For the text-containing cell, return its midpoint in [X, Y] coordinate format. 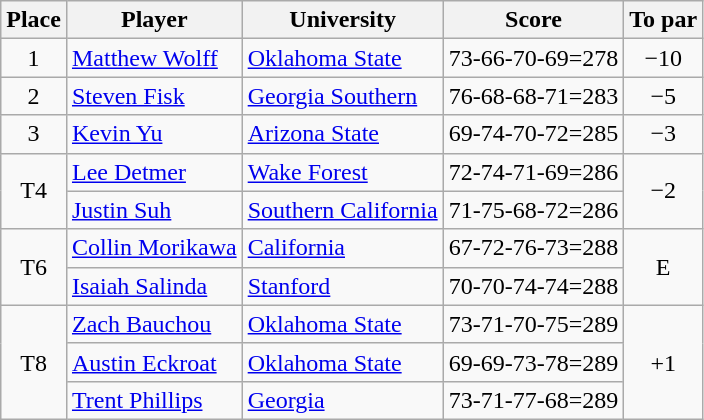
Player [154, 20]
University [342, 20]
67-72-76-73=288 [534, 248]
Wake Forest [342, 172]
69-69-73-78=289 [534, 362]
Georgia Southern [342, 96]
Stanford [342, 286]
Steven Fisk [154, 96]
76-68-68-71=283 [534, 96]
Georgia [342, 400]
Southern California [342, 210]
Score [534, 20]
72-74-71-69=286 [534, 172]
−3 [664, 134]
−5 [664, 96]
69-74-70-72=285 [534, 134]
71-75-68-72=286 [534, 210]
To par [664, 20]
Collin Morikawa [154, 248]
T6 [34, 267]
Zach Bauchou [154, 324]
Place [34, 20]
+1 [664, 362]
E [664, 267]
Isaiah Salinda [154, 286]
Justin Suh [154, 210]
Kevin Yu [154, 134]
Matthew Wolff [154, 58]
Austin Eckroat [154, 362]
−10 [664, 58]
Lee Detmer [154, 172]
70-70-74-74=288 [534, 286]
Trent Phillips [154, 400]
T8 [34, 362]
73-66-70-69=278 [534, 58]
−2 [664, 191]
2 [34, 96]
73-71-77-68=289 [534, 400]
T4 [34, 191]
1 [34, 58]
Arizona State [342, 134]
California [342, 248]
3 [34, 134]
73-71-70-75=289 [534, 324]
